Determine the (X, Y) coordinate at the center of the cell enclosing the given text.  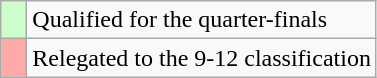
Qualified for the quarter-finals (202, 20)
Relegated to the 9-12 classification (202, 58)
